Return (x, y) of the center of cell containing provided text 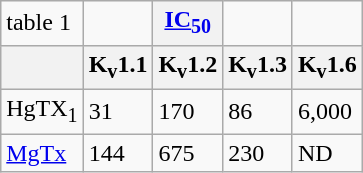
ND (327, 153)
144 (118, 153)
Kv1.1 (118, 67)
230 (258, 153)
31 (118, 111)
IC50 (188, 23)
86 (258, 111)
HgTX1 (42, 111)
170 (188, 111)
MgTx (42, 153)
Kv1.2 (188, 67)
6,000 (327, 111)
table 1 (42, 23)
675 (188, 153)
Kv1.6 (327, 67)
Kv1.3 (258, 67)
